Detect which cell encompasses the target text, then output its (X, Y) center coordinate. 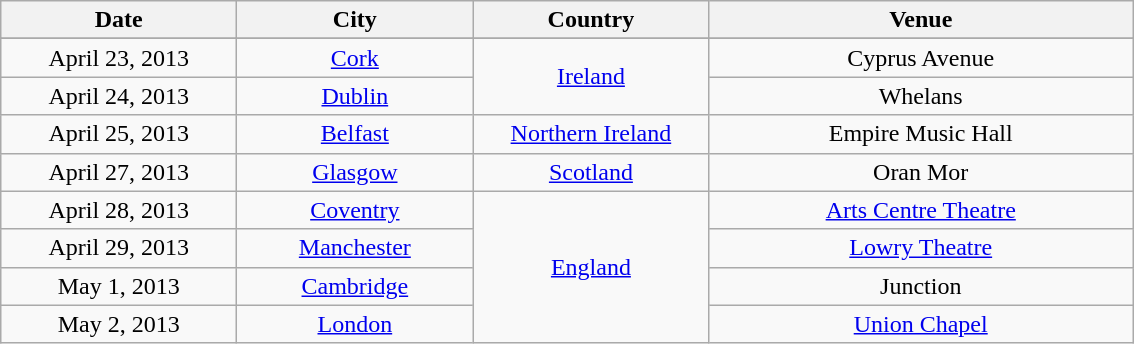
Venue (921, 20)
Empire Music Hall (921, 134)
Date (119, 20)
Belfast (355, 134)
April 23, 2013 (119, 58)
April 27, 2013 (119, 172)
Whelans (921, 96)
Glasgow (355, 172)
London (355, 324)
City (355, 20)
Arts Centre Theatre (921, 210)
Cyprus Avenue (921, 58)
Scotland (591, 172)
England (591, 267)
Junction (921, 286)
Union Chapel (921, 324)
April 28, 2013 (119, 210)
Cork (355, 58)
April 29, 2013 (119, 248)
April 24, 2013 (119, 96)
May 2, 2013 (119, 324)
Northern Ireland (591, 134)
Country (591, 20)
Ireland (591, 77)
Dublin (355, 96)
May 1, 2013 (119, 286)
Manchester (355, 248)
Lowry Theatre (921, 248)
Coventry (355, 210)
Oran Mor (921, 172)
April 25, 2013 (119, 134)
Cambridge (355, 286)
